From the cell containing the given text, extract its center point as (x, y) coordinate. 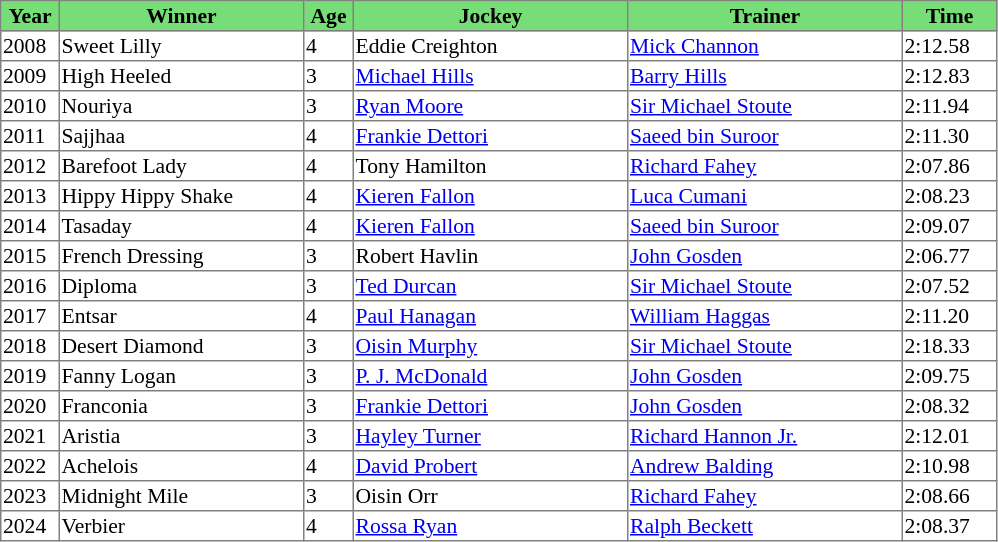
Trainer (765, 16)
2008 (30, 46)
Ralph Beckett (765, 526)
2019 (30, 376)
2:10.98 (949, 466)
Winner (181, 16)
2:07.86 (949, 166)
2:11.20 (949, 316)
2014 (30, 226)
2:09.07 (949, 226)
Barefoot Lady (181, 166)
Midnight Mile (181, 496)
2:06.77 (949, 256)
Rossa Ryan (490, 526)
2009 (30, 76)
Time (949, 16)
2020 (30, 406)
Andrew Balding (765, 466)
2:07.52 (949, 286)
French Dressing (181, 256)
2:18.33 (949, 346)
Luca Cumani (765, 196)
2:12.83 (949, 76)
2:11.94 (949, 106)
2:08.32 (949, 406)
Franconia (181, 406)
Barry Hills (765, 76)
2:08.66 (949, 496)
2010 (30, 106)
Oisin Murphy (490, 346)
2:12.58 (949, 46)
2013 (30, 196)
2023 (30, 496)
Ted Durcan (490, 286)
Age (329, 16)
Jockey (490, 16)
Hayley Turner (490, 436)
High Heeled (181, 76)
Mick Channon (765, 46)
Achelois (181, 466)
Diploma (181, 286)
Richard Hannon Jr. (765, 436)
Eddie Creighton (490, 46)
2022 (30, 466)
2017 (30, 316)
Tony Hamilton (490, 166)
Verbier (181, 526)
2015 (30, 256)
Entsar (181, 316)
2021 (30, 436)
Year (30, 16)
Fanny Logan (181, 376)
2016 (30, 286)
Sajjhaa (181, 136)
2018 (30, 346)
2011 (30, 136)
Oisin Orr (490, 496)
2:11.30 (949, 136)
Sweet Lilly (181, 46)
2024 (30, 526)
2:08.23 (949, 196)
2:12.01 (949, 436)
Nouriya (181, 106)
2:09.75 (949, 376)
William Haggas (765, 316)
Tasaday (181, 226)
P. J. McDonald (490, 376)
David Probert (490, 466)
2012 (30, 166)
Hippy Hippy Shake (181, 196)
Desert Diamond (181, 346)
Paul Hanagan (490, 316)
Ryan Moore (490, 106)
Michael Hills (490, 76)
2:08.37 (949, 526)
Aristia (181, 436)
Robert Havlin (490, 256)
